Determine the (X, Y) coordinate at the center of the cell enclosing the given text.  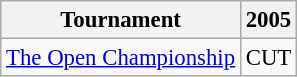
CUT (268, 58)
2005 (268, 20)
The Open Championship (121, 58)
Tournament (121, 20)
